Provide the (X, Y) coordinate of the cell's center where the given text is located.  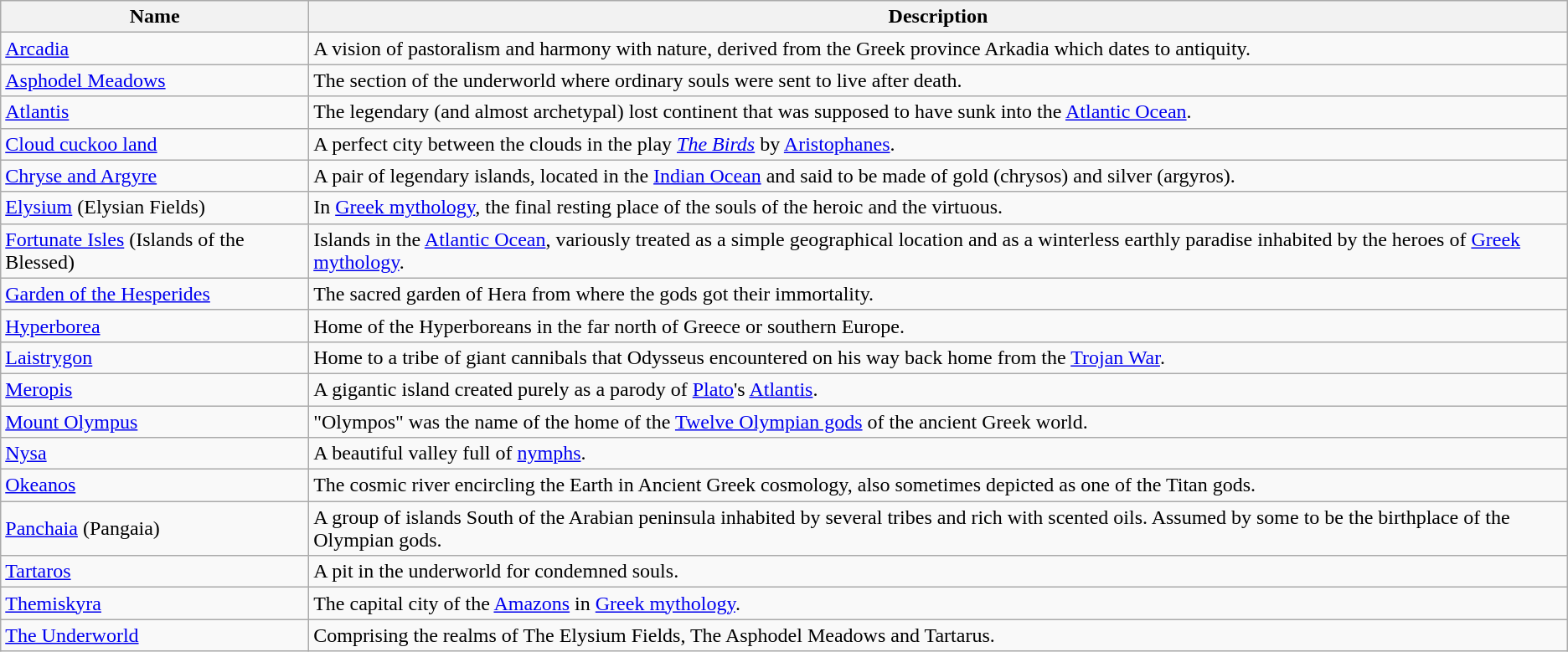
The cosmic river encircling the Earth in Ancient Greek cosmology, also sometimes depicted as one of the Titan gods. (938, 485)
Tartaros (155, 572)
Laistrygon (155, 357)
Garden of the Hesperides (155, 294)
A perfect city between the clouds in the play The Birds by Aristophanes. (938, 144)
Atlantis (155, 112)
A beautiful valley full of nymphs. (938, 454)
Panchaia (Pangaia) (155, 529)
The legendary (and almost archetypal) lost continent that was supposed to have sunk into the Atlantic Ocean. (938, 112)
The section of the underworld where ordinary souls were sent to live after death. (938, 80)
Cloud cuckoo land (155, 144)
Comprising the realms of The Elysium Fields, The Asphodel Meadows and Tartarus. (938, 635)
A pair of legendary islands, located in the Indian Ocean and said to be made of gold (chrysos) and silver (argyros). (938, 176)
Arcadia (155, 49)
The sacred garden of Hera from where the gods got their immortality. (938, 294)
Okeanos (155, 485)
Home of the Hyperboreans in the far north of Greece or southern Europe. (938, 326)
Fortunate Isles (Islands of the Blessed) (155, 251)
Asphodel Meadows (155, 80)
The Underworld (155, 635)
A gigantic island created purely as a parody of Plato's Atlantis. (938, 389)
Chryse and Argyre (155, 176)
The capital city of the Amazons in Greek mythology. (938, 603)
Name (155, 17)
Themiskyra (155, 603)
A vision of pastoralism and harmony with nature, derived from the Greek province Arkadia which dates to antiquity. (938, 49)
Home to a tribe of giant cannibals that Odysseus encountered on his way back home from the Trojan War. (938, 357)
A pit in the underworld for condemned souls. (938, 572)
Description (938, 17)
Meropis (155, 389)
Mount Olympus (155, 421)
Elysium (Elysian Fields) (155, 208)
"Olympos" was the name of the home of the Twelve Olympian gods of the ancient Greek world. (938, 421)
In Greek mythology, the final resting place of the souls of the heroic and the virtuous. (938, 208)
Hyperborea (155, 326)
Nysa (155, 454)
